Identify which cell holds the provided text, then report its [x, y] central coordinate. 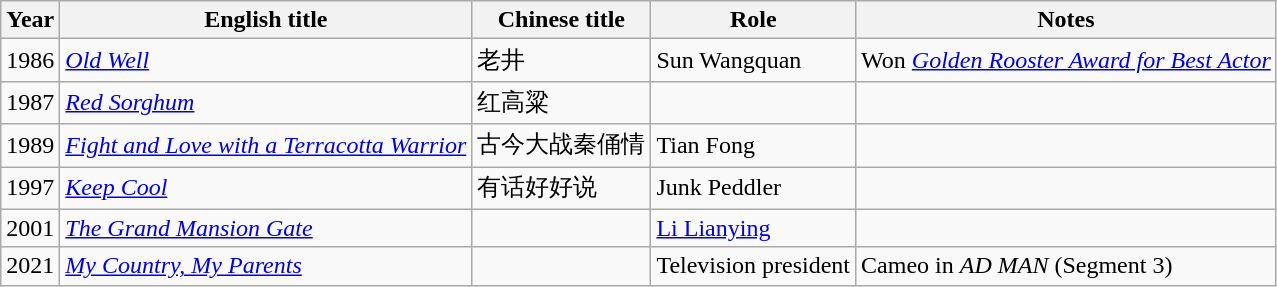
English title [266, 20]
Fight and Love with a Terracotta Warrior [266, 146]
红高粱 [562, 102]
2021 [30, 266]
2001 [30, 228]
1997 [30, 188]
Television president [754, 266]
Role [754, 20]
1989 [30, 146]
1987 [30, 102]
My Country, My Parents [266, 266]
老井 [562, 60]
Cameo in AD MAN (Segment 3) [1066, 266]
有话好好说 [562, 188]
Chinese title [562, 20]
Junk Peddler [754, 188]
Year [30, 20]
Li Lianying [754, 228]
Notes [1066, 20]
Tian Fong [754, 146]
Old Well [266, 60]
Won Golden Rooster Award for Best Actor [1066, 60]
Red Sorghum [266, 102]
1986 [30, 60]
Sun Wangquan [754, 60]
The Grand Mansion Gate [266, 228]
古今大战秦俑情 [562, 146]
Keep Cool [266, 188]
